For the text-containing cell, return its midpoint in (X, Y) coordinate format. 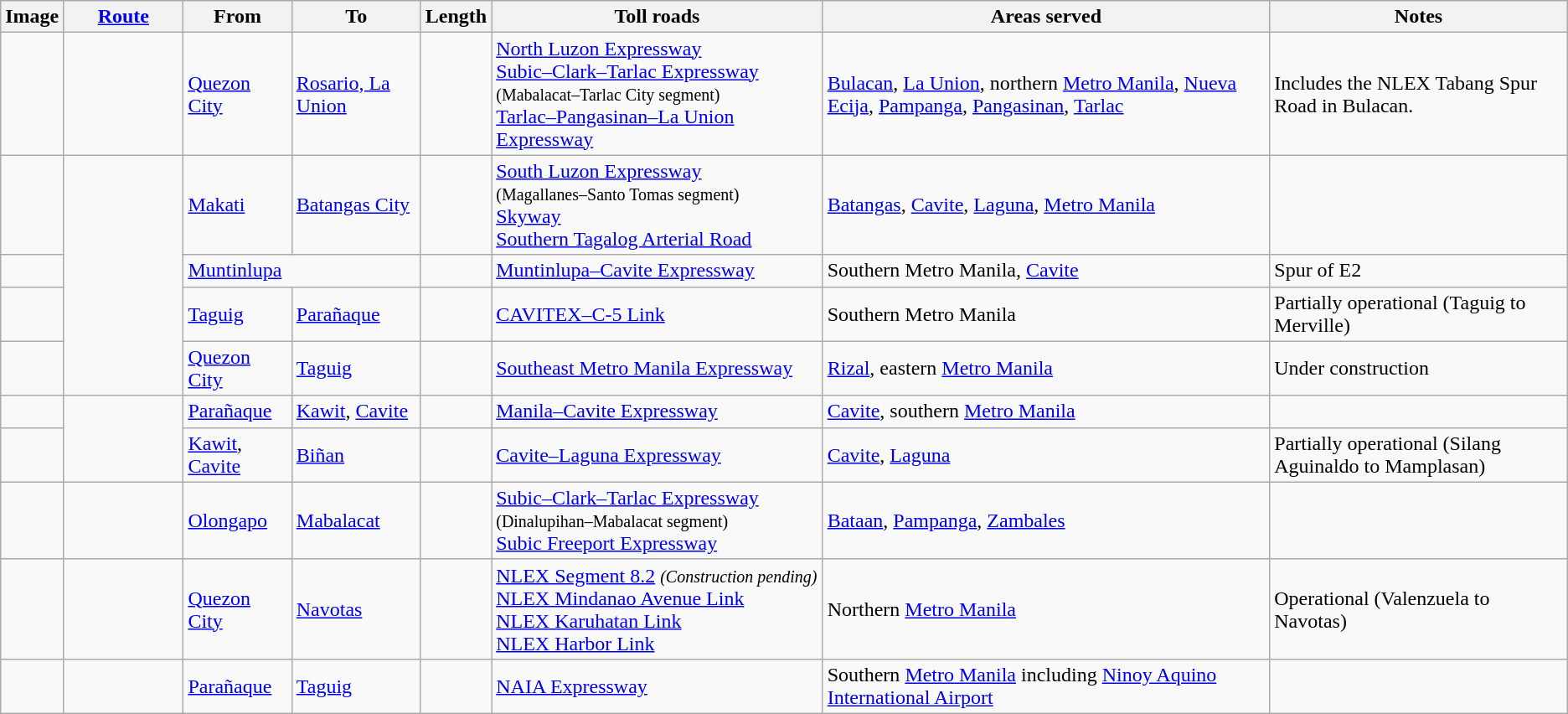
NAIA Expressway (657, 686)
Notes (1419, 17)
Makati (238, 204)
Southern Metro Manila, Cavite (1046, 271)
Southeast Metro Manila Expressway (657, 369)
To (356, 17)
Southern Metro Manila (1046, 313)
Batangas, Cavite, Laguna, Metro Manila (1046, 204)
CAVITEX–C-5 Link (657, 313)
From (238, 17)
Under construction (1419, 369)
Includes the NLEX Tabang Spur Road in Bulacan. (1419, 94)
Biñan (356, 454)
Image (32, 17)
Length (456, 17)
Partially operational (Taguig to Merville) (1419, 313)
Rosario, La Union (356, 94)
Cavite–Laguna Expressway (657, 454)
Areas served (1046, 17)
Batangas City (356, 204)
Northern Metro Manila (1046, 608)
Navotas (356, 608)
Muntinlupa (302, 271)
Operational (Valenzuela to Navotas) (1419, 608)
Manila–Cavite Expressway (657, 411)
Southern Metro Manila including Ninoy Aquino International Airport (1046, 686)
Cavite, southern Metro Manila (1046, 411)
Route (124, 17)
Bulacan, La Union, northern Metro Manila, Nueva Ecija, Pampanga, Pangasinan, Tarlac (1046, 94)
NLEX Segment 8.2 (Construction pending)NLEX Mindanao Avenue LinkNLEX Karuhatan LinkNLEX Harbor Link (657, 608)
Subic–Clark–Tarlac Expressway (Dinalupihan–Mabalacat segment) Subic Freeport Expressway (657, 520)
Toll roads (657, 17)
Partially operational (Silang Aguinaldo to Mamplasan) (1419, 454)
South Luzon Expressway(Magallanes–Santo Tomas segment)SkywaySouthern Tagalog Arterial Road (657, 204)
North Luzon ExpresswaySubic–Clark–Tarlac Expressway(Mabalacat–Tarlac City segment)Tarlac–Pangasinan–La Union Expressway (657, 94)
Rizal, eastern Metro Manila (1046, 369)
Muntinlupa–Cavite Expressway (657, 271)
Olongapo (238, 520)
Cavite, Laguna (1046, 454)
Mabalacat (356, 520)
Bataan, Pampanga, Zambales (1046, 520)
Spur of E2 (1419, 271)
